Locate the cell with the specified text and output its [x, y] center coordinate. 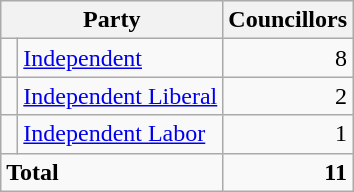
8 [288, 58]
2 [288, 96]
Total [112, 172]
Independent [120, 58]
Councillors [288, 20]
1 [288, 134]
Independent Liberal [120, 96]
Party [112, 20]
11 [288, 172]
Independent Labor [120, 134]
